Output the [X, Y] coordinate of the center of the cell containing the given text.  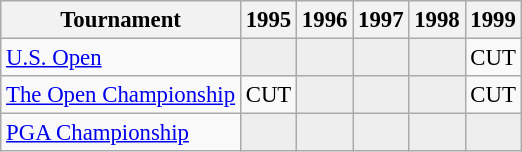
U.S. Open [121, 58]
1997 [381, 20]
PGA Championship [121, 133]
Tournament [121, 20]
1995 [268, 20]
1998 [437, 20]
The Open Championship [121, 95]
1996 [325, 20]
1999 [493, 20]
